Locate the cell with the specified text and output its [X, Y] center coordinate. 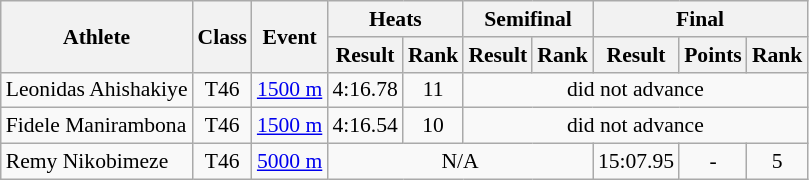
- [713, 162]
N/A [460, 162]
Remy Nikobimeze [97, 162]
10 [434, 126]
5 [778, 162]
Semifinal [528, 19]
Athlete [97, 36]
5000 m [290, 162]
15:07.95 [636, 162]
Fidele Manirambona [97, 126]
Points [713, 55]
11 [434, 90]
Class [222, 36]
Heats [395, 19]
4:16.54 [364, 126]
Event [290, 36]
4:16.78 [364, 90]
Final [700, 19]
Leonidas Ahishakiye [97, 90]
